Scan for the cell matching the given text and deliver its [x, y] coordinate at center. 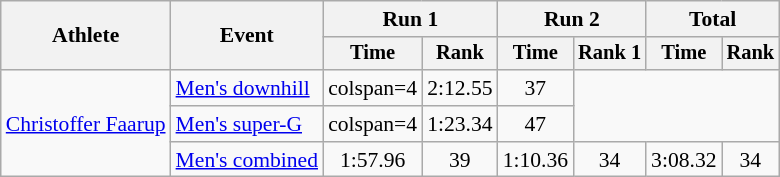
Total [712, 19]
Christoffer Faarup [86, 124]
Athlete [86, 36]
Men's super-G [248, 124]
47 [536, 124]
Rank 1 [610, 54]
Run 2 [572, 19]
Run 1 [410, 19]
1:23.34 [460, 124]
Men's downhill [248, 88]
Event [248, 36]
2:12.55 [460, 88]
37 [536, 88]
